Pinpoint the cell where the given text exists, returning its (x, y) midpoint coordinate. 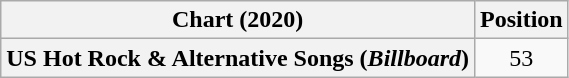
Chart (2020) (238, 20)
Position (521, 20)
US Hot Rock & Alternative Songs (Billboard) (238, 58)
53 (521, 58)
